Determine the (x, y) coordinate at the center of the cell enclosing the given text.  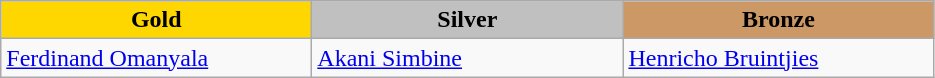
Henricho Bruintjies (778, 58)
Akani Simbine (468, 58)
Gold (156, 20)
Silver (468, 20)
Ferdinand Omanyala (156, 58)
Bronze (778, 20)
